Capture the cell that displays the provided text and extract its (x, y) central coordinate. 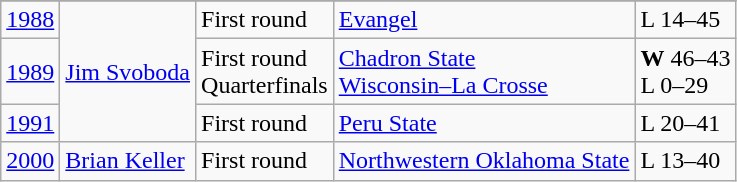
1991 (30, 123)
1989 (30, 72)
Brian Keller (128, 161)
L 20–41 (686, 123)
L 14–45 (686, 20)
L 13–40 (686, 161)
Chadron StateWisconsin–La Crosse (484, 72)
First roundQuarterfinals (265, 72)
Northwestern Oklahoma State (484, 161)
Evangel (484, 20)
Jim Svoboda (128, 72)
1988 (30, 20)
W 46–43L 0–29 (686, 72)
2000 (30, 161)
Peru State (484, 123)
